From the cell containing the given text, extract its center point as [x, y] coordinate. 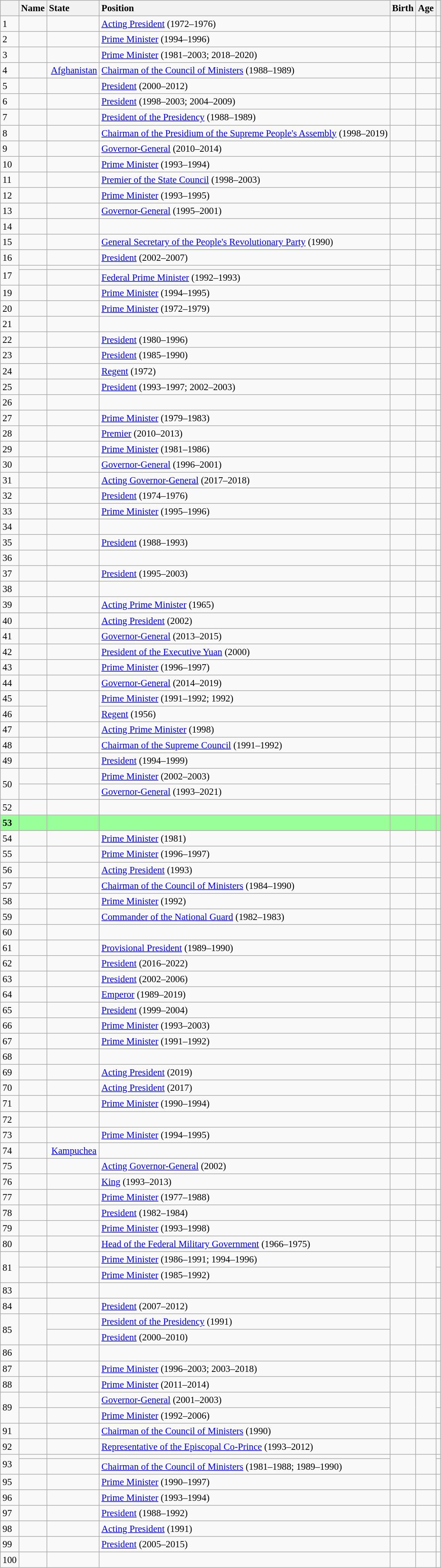
Acting President (1993) [245, 870]
President (2005–2015) [245, 1544]
48 [10, 745]
3 [10, 55]
Prime Minister (1996–2003; 2003–2018) [245, 1369]
70 [10, 1088]
Prime Minister (1981–2003; 2018–2020) [245, 55]
61 [10, 948]
Governor-General (2014–2019) [245, 683]
20 [10, 309]
Prime Minister (1981) [245, 839]
9 [10, 148]
36 [10, 558]
98 [10, 1529]
52 [10, 808]
Chairman of the Council of Ministers (1990) [245, 1431]
99 [10, 1544]
58 [10, 901]
Prime Minister (1995–1996) [245, 512]
55 [10, 854]
President (1988–1993) [245, 543]
95 [10, 1482]
57 [10, 886]
General Secretary of the People's Revolutionary Party (1990) [245, 242]
President (1993–1997; 2002–2003) [245, 387]
50 [10, 784]
42 [10, 652]
6 [10, 102]
83 [10, 1291]
Governor-General (1996–2001) [245, 465]
Acting President (2002) [245, 621]
44 [10, 683]
President (1985–1990) [245, 356]
72 [10, 1119]
23 [10, 356]
President (1988–1992) [245, 1513]
32 [10, 496]
Prime Minister (1979–1983) [245, 418]
President (2016–2022) [245, 964]
Position [245, 8]
Emperor (1989–2019) [245, 995]
Age [426, 8]
53 [10, 823]
7 [10, 117]
Acting President (1991) [245, 1529]
King (1993–2013) [245, 1182]
President of the Presidency (1991) [245, 1322]
Chairman of the Council of Ministers (1981–1988; 1989–1990) [245, 1466]
12 [10, 195]
35 [10, 543]
24 [10, 371]
Provisional President (1989–1990) [245, 948]
President of the Presidency (1988–1989) [245, 117]
56 [10, 870]
40 [10, 621]
86 [10, 1353]
Acting President (2019) [245, 1073]
Federal Prime Minister (1992–1993) [245, 278]
62 [10, 964]
Prime Minister (1993–1998) [245, 1228]
Premier of the State Council (1998–2003) [245, 180]
Chairman of the Supreme Council (1991–1992) [245, 745]
Prime Minister (1993–2003) [245, 1026]
75 [10, 1166]
President (1999–2004) [245, 1010]
21 [10, 324]
Birth [403, 8]
Acting Governor-General (2017–2018) [245, 480]
President (2000–2010) [245, 1337]
Kampuchea [73, 1151]
65 [10, 1010]
President (2000–2012) [245, 86]
Prime Minister (1990–1994) [245, 1104]
38 [10, 589]
Representative of the Episcopal Co-Prince (1993–2012) [245, 1447]
33 [10, 512]
45 [10, 699]
President (1994–1999) [245, 761]
74 [10, 1151]
Chairman of the Presidium of the Supreme People's Assembly (1998–2019) [245, 133]
Prime Minister (1990–1997) [245, 1482]
81 [10, 1267]
89 [10, 1407]
13 [10, 211]
Governor-General (1993–2021) [245, 792]
5 [10, 86]
10 [10, 164]
Acting Prime Minister (1965) [245, 605]
19 [10, 293]
Head of the Federal Military Government (1966–1975) [245, 1244]
43 [10, 667]
Prime Minister (2011–2014) [245, 1384]
67 [10, 1041]
Prime Minister (1992) [245, 901]
46 [10, 714]
84 [10, 1306]
Prime Minister (1972–1979) [245, 309]
President (2002–2006) [245, 979]
President (2007–2012) [245, 1306]
Prime Minister (1977–1988) [245, 1197]
Acting President (1972–1976) [245, 24]
Governor-General (2001–2003) [245, 1400]
Prime Minister (1981–1986) [245, 449]
2 [10, 39]
34 [10, 527]
Prime Minister (1993–1995) [245, 195]
President (1974–1976) [245, 496]
15 [10, 242]
Prime Minister (1986–1991; 1994–1996) [245, 1260]
17 [10, 275]
President of the Executive Yuan (2000) [245, 652]
1 [10, 24]
41 [10, 636]
Prime Minister (1992–2006) [245, 1415]
37 [10, 574]
64 [10, 995]
8 [10, 133]
Premier (2010–2013) [245, 434]
49 [10, 761]
87 [10, 1369]
76 [10, 1182]
Afghanistan [73, 70]
80 [10, 1244]
Prime Minister (2002–2003) [245, 777]
Chairman of the Council of Ministers (1984–1990) [245, 886]
39 [10, 605]
Prime Minister (1991–1992) [245, 1041]
Governor-General (1995–2001) [245, 211]
60 [10, 932]
Name [33, 8]
Regent (1972) [245, 371]
78 [10, 1213]
President (1982–1984) [245, 1213]
Prime Minister (1994–1996) [245, 39]
Commander of the National Guard (1982–1983) [245, 917]
97 [10, 1513]
14 [10, 226]
68 [10, 1057]
77 [10, 1197]
71 [10, 1104]
Acting President (2017) [245, 1088]
59 [10, 917]
88 [10, 1384]
79 [10, 1228]
66 [10, 1026]
91 [10, 1431]
31 [10, 480]
President (1998–2003; 2004–2009) [245, 102]
President (2002–2007) [245, 257]
93 [10, 1464]
Prime Minister (1991–1992; 1992) [245, 699]
54 [10, 839]
92 [10, 1447]
Prime Minister (1985–1992) [245, 1275]
Acting Prime Minister (1998) [245, 730]
29 [10, 449]
Chairman of the Council of Ministers (1988–1989) [245, 70]
Governor-General (2010–2014) [245, 148]
100 [10, 1560]
85 [10, 1329]
47 [10, 730]
25 [10, 387]
Regent (1956) [245, 714]
Governor-General (2013–2015) [245, 636]
State [73, 8]
27 [10, 418]
69 [10, 1073]
28 [10, 434]
11 [10, 180]
Acting Governor-General (2002) [245, 1166]
16 [10, 257]
30 [10, 465]
73 [10, 1135]
26 [10, 402]
63 [10, 979]
96 [10, 1498]
President (1995–2003) [245, 574]
4 [10, 70]
President (1980–1996) [245, 340]
22 [10, 340]
